From the cell containing the given text, extract its center point as (X, Y) coordinate. 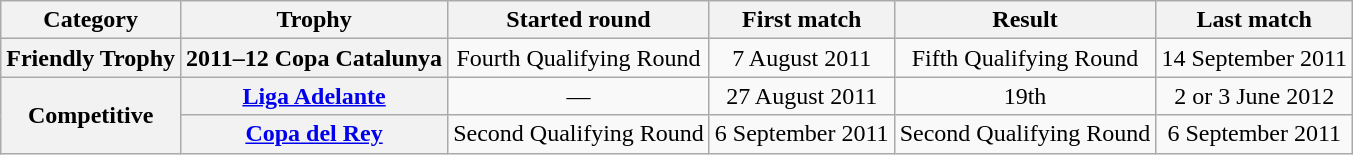
19th (1025, 96)
7 August 2011 (802, 58)
14 September 2011 (1254, 58)
Result (1025, 20)
First match (802, 20)
2011–12 Copa Catalunya (314, 58)
2 or 3 June 2012 (1254, 96)
Last match (1254, 20)
Trophy (314, 20)
Started round (579, 20)
Competitive (91, 115)
Category (91, 20)
27 August 2011 (802, 96)
Liga Adelante (314, 96)
Friendly Trophy (91, 58)
Fifth Qualifying Round (1025, 58)
Copa del Rey (314, 134)
Fourth Qualifying Round (579, 58)
— (579, 96)
